Identify which cell holds the provided text, then report its (X, Y) central coordinate. 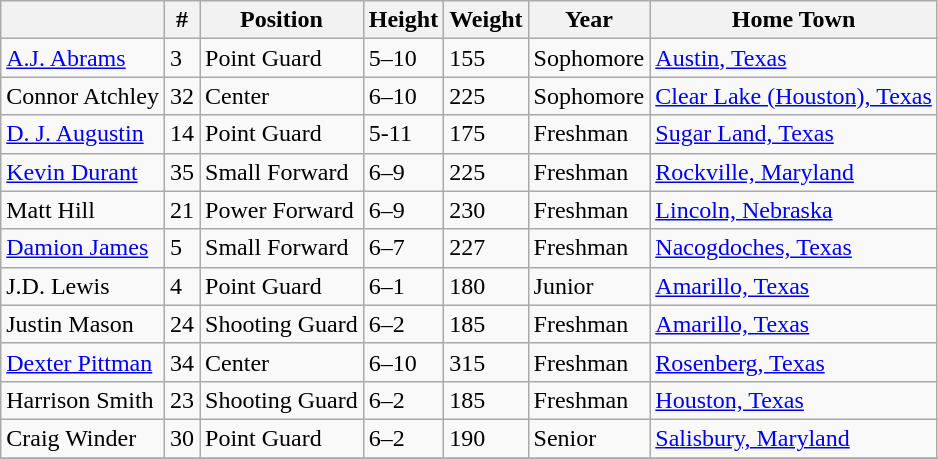
14 (182, 134)
5–10 (403, 58)
Connor Atchley (83, 96)
Clear Lake (Houston), Texas (794, 96)
Height (403, 20)
Austin, Texas (794, 58)
3 (182, 58)
Power Forward (282, 210)
Houston, Texas (794, 400)
34 (182, 362)
Junior (589, 286)
230 (486, 210)
Rockville, Maryland (794, 172)
Justin Mason (83, 324)
Rosenberg, Texas (794, 362)
5-11 (403, 134)
# (182, 20)
Salisbury, Maryland (794, 438)
155 (486, 58)
190 (486, 438)
Senior (589, 438)
Year (589, 20)
Craig Winder (83, 438)
6–1 (403, 286)
4 (182, 286)
23 (182, 400)
J.D. Lewis (83, 286)
Kevin Durant (83, 172)
30 (182, 438)
315 (486, 362)
32 (182, 96)
5 (182, 248)
D. J. Augustin (83, 134)
227 (486, 248)
Harrison Smith (83, 400)
Weight (486, 20)
A.J. Abrams (83, 58)
180 (486, 286)
Lincoln, Nebraska (794, 210)
21 (182, 210)
35 (182, 172)
24 (182, 324)
Damion James (83, 248)
Sugar Land, Texas (794, 134)
Dexter Pittman (83, 362)
Nacogdoches, Texas (794, 248)
6–7 (403, 248)
Home Town (794, 20)
175 (486, 134)
Position (282, 20)
Matt Hill (83, 210)
